For the text-containing cell, return its midpoint in (x, y) coordinate format. 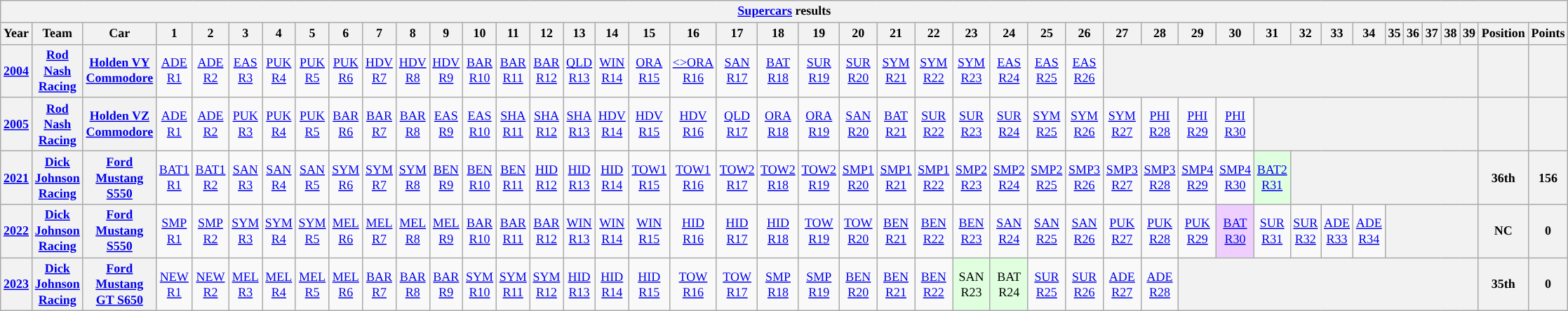
SANR3 (246, 177)
BATR18 (778, 71)
ADER27 (1122, 284)
SYMR27 (1122, 124)
SHAR11 (513, 124)
7 (380, 34)
SANR24 (1009, 231)
BARR6 (346, 124)
4 (279, 34)
BARR9 (446, 284)
ORAR19 (819, 124)
SANR23 (972, 284)
SHAR13 (579, 124)
SMP2R24 (1009, 177)
35 (1395, 34)
SHAR12 (547, 124)
SMPR19 (819, 284)
NEWR2 (210, 284)
SYMR21 (896, 71)
SANR4 (279, 177)
28 (1160, 34)
SYMR4 (279, 231)
Team (58, 34)
QLDR17 (737, 124)
SMPR18 (778, 284)
BAT2R31 (1272, 177)
HDVR9 (446, 71)
20 (858, 34)
BENR10 (480, 177)
ADER28 (1160, 284)
HIDR18 (778, 231)
SYMR6 (346, 177)
ORAR15 (649, 71)
HDVR8 (413, 71)
15 (649, 34)
2023 (17, 284)
18 (778, 34)
24 (1009, 34)
9 (446, 34)
5 (312, 34)
EASR9 (446, 124)
SURR19 (819, 71)
NEWR1 (174, 284)
BAT1R2 (210, 177)
SMP3R28 (1160, 177)
35th (1503, 284)
Year (17, 34)
1 (174, 34)
PUKR27 (1122, 231)
36th (1503, 177)
NC (1503, 231)
MELR5 (312, 284)
SANR26 (1085, 231)
SYMR23 (972, 71)
Holden VY Commodore (119, 71)
SURR26 (1085, 284)
QLDR13 (579, 71)
TOW1R16 (693, 177)
PUKR6 (346, 71)
2021 (17, 177)
27 (1122, 34)
10 (480, 34)
EASR10 (480, 124)
SURR22 (934, 124)
SURR20 (858, 71)
TOW2R19 (819, 177)
BATR21 (896, 124)
23 (972, 34)
13 (579, 34)
SMP2R25 (1047, 177)
PUKR3 (246, 124)
8 (413, 34)
SURR32 (1306, 231)
BENR11 (513, 177)
EASR24 (1009, 71)
SYMR25 (1047, 124)
SMP2R23 (972, 177)
SYMR26 (1085, 124)
32 (1306, 34)
BATR30 (1235, 231)
HDVR15 (649, 124)
31 (1272, 34)
TOWR16 (693, 284)
3 (246, 34)
Supercars results (784, 11)
SURR31 (1272, 231)
SANR5 (312, 177)
33 (1337, 34)
SMP4R29 (1198, 177)
SYMR7 (380, 177)
SANR20 (858, 124)
TOWR17 (737, 284)
37 (1431, 34)
SYMR3 (246, 231)
ADER33 (1337, 231)
MELR4 (279, 284)
SURR23 (972, 124)
SYMR5 (312, 231)
SMP3R26 (1085, 177)
SYMR11 (513, 284)
14 (612, 34)
38 (1451, 34)
EASR25 (1047, 71)
BAT1R1 (174, 177)
39 (1469, 34)
SMP3R27 (1122, 177)
2022 (17, 231)
TOW2R18 (778, 177)
SMP4R30 (1235, 177)
SURR24 (1009, 124)
MELR3 (246, 284)
SYMR22 (934, 71)
TOW1R15 (649, 177)
EASR3 (246, 71)
HIDR15 (649, 284)
PUKR29 (1198, 231)
SANR17 (737, 71)
WINR15 (649, 231)
PUKR28 (1160, 231)
BENR20 (858, 284)
HIDR17 (737, 231)
36 (1413, 34)
MELR9 (446, 231)
SYMR12 (547, 284)
HIDR16 (693, 231)
16 (693, 34)
2005 (17, 124)
ADER34 (1369, 231)
SMP1R22 (934, 177)
TOWR19 (819, 231)
<>ORAR16 (693, 71)
2004 (17, 71)
MELR7 (380, 231)
SANR25 (1047, 231)
Ford Mustang GT S650 (119, 284)
TOWR20 (858, 231)
6 (346, 34)
11 (513, 34)
HDVR16 (693, 124)
Points (1548, 34)
MELR8 (413, 231)
156 (1548, 177)
HIDR12 (547, 177)
SYMR10 (480, 284)
SURR25 (1047, 284)
WINR13 (579, 231)
34 (1369, 34)
BATR24 (1009, 284)
EASR26 (1085, 71)
21 (896, 34)
2 (210, 34)
Position (1503, 34)
25 (1047, 34)
HDVR7 (380, 71)
BENR23 (972, 231)
BENR9 (446, 177)
ORAR18 (778, 124)
SYMR8 (413, 177)
TOW2R17 (737, 177)
12 (547, 34)
SMP1R21 (896, 177)
30 (1235, 34)
PHIR29 (1198, 124)
PHIR28 (1160, 124)
SMP1R20 (858, 177)
Car (119, 34)
19 (819, 34)
SMPR2 (210, 231)
Holden VZ Commodore (119, 124)
PHIR30 (1235, 124)
HDVR14 (612, 124)
SMPR1 (174, 231)
17 (737, 34)
26 (1085, 34)
22 (934, 34)
29 (1198, 34)
